Extract the [X, Y] coordinate from the center of the cell holding the provided text.  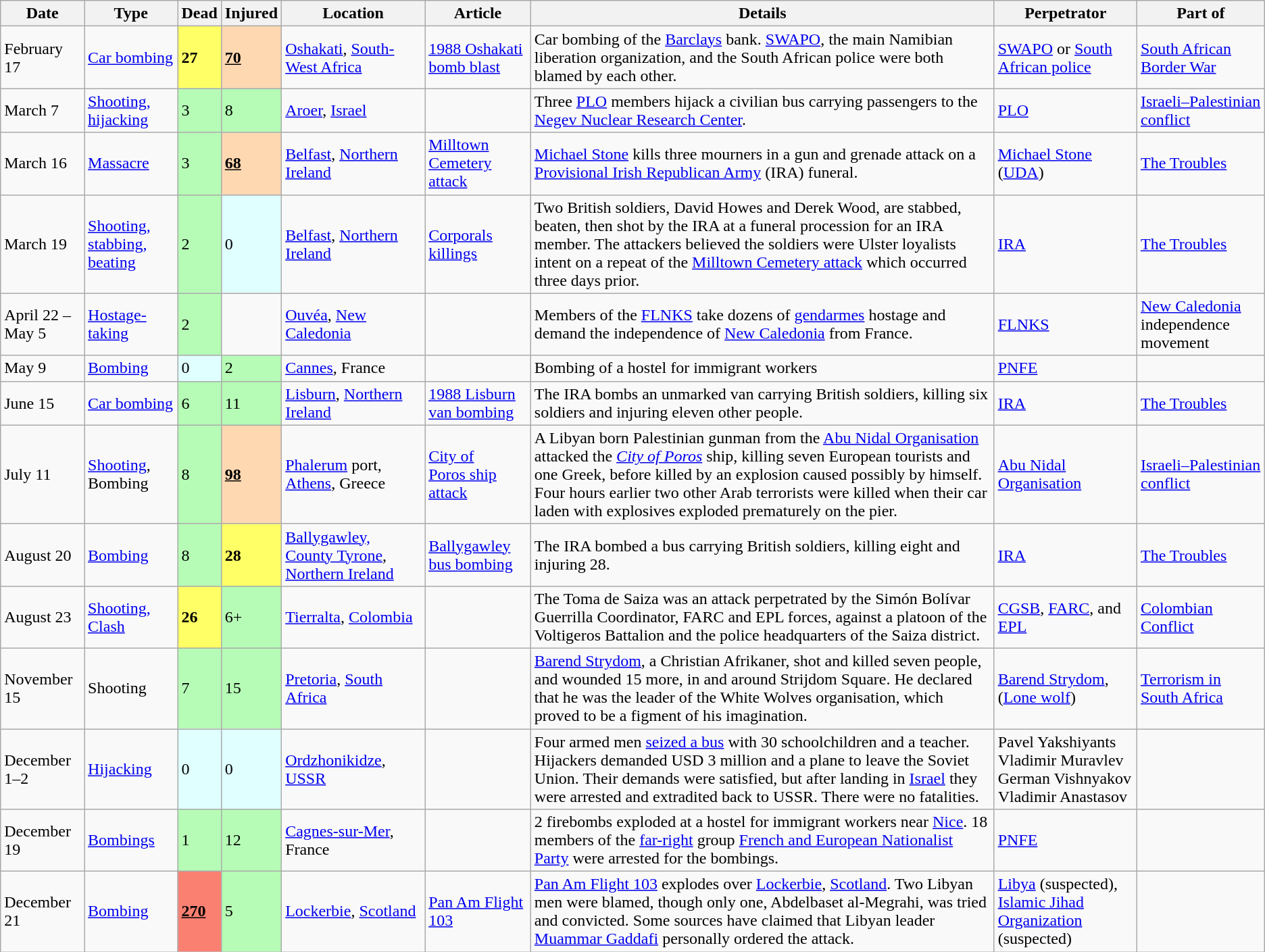
Pretoria, South Africa [353, 688]
Injured [251, 14]
SWAPO or South African police [1065, 57]
Ballygawley, County Tyrone, Northern Ireland [353, 555]
Shooting, Clash [131, 617]
Shooting, stabbing, beating [131, 244]
December 1–2 [43, 769]
Shooting, hijacking [131, 111]
May 9 [43, 368]
Terrorism in South Africa [1200, 688]
New Caledonia independence movement [1200, 324]
Pavel Yakshiyants Vladimir Muravlev German Vishnyakov Vladimir Anastasov [1065, 769]
Bombings [131, 841]
Shooting [131, 688]
Shooting, Bombing [131, 474]
Hostage-taking [131, 324]
Oshakati, South-West Africa [353, 57]
FLNKS [1065, 324]
June 15 [43, 403]
Massacre [131, 164]
Type [131, 14]
Cagnes-sur-Mer, France [353, 841]
28 [251, 555]
February 17 [43, 57]
68 [251, 164]
Michael Stone (UDA) [1065, 164]
March 16 [43, 164]
March 7 [43, 111]
Pan Am Flight 103 [478, 912]
11 [251, 403]
Perpetrator [1065, 14]
The IRA bombs an unmarked van carrying British soldiers, killing six soldiers and injuring eleven other people. [762, 403]
Corporals killings [478, 244]
Phalerum port, Athens, Greece [353, 474]
December 19 [43, 841]
Libya (suspected), Islamic Jihad Organization (suspected) [1065, 912]
1988 Lisburn van bombing [478, 403]
December 21 [43, 912]
Lockerbie, Scotland [353, 912]
CGSB, FARC, and EPL [1065, 617]
Article [478, 14]
South African Border War [1200, 57]
Date [43, 14]
Part of [1200, 14]
Ouvéa, New Caledonia [353, 324]
Ballygawley bus bombing [478, 555]
April 22 – May 5 [43, 324]
Details [762, 14]
August 23 [43, 617]
5 [251, 912]
70 [251, 57]
6+ [251, 617]
Ordzhonikidze, USSR [353, 769]
27 [199, 57]
12 [251, 841]
Hijacking [131, 769]
7 [199, 688]
1988 Oshakati bomb blast [478, 57]
Abu Nidal Organisation [1065, 474]
1 [199, 841]
Three PLO members hijack a civilian bus carrying passengers to the Negev Nuclear Research Center. [762, 111]
November 15 [43, 688]
6 [199, 403]
City of Poros ship attack [478, 474]
98 [251, 474]
Aroer, Israel [353, 111]
270 [199, 912]
Lisburn, Northern Ireland [353, 403]
Barend Strydom, (Lone wolf) [1065, 688]
Milltown Cemetery attack [478, 164]
PLO [1065, 111]
March 19 [43, 244]
Car bombing of the Barclays bank. SWAPO, the main Namibian liberation organization, and the South African police were both blamed by each other. [762, 57]
Dead [199, 14]
August 20 [43, 555]
Members of the FLNKS take dozens of gendarmes hostage and demand the independence of New Caledonia from France. [762, 324]
26 [199, 617]
15 [251, 688]
Colombian Conflict [1200, 617]
The IRA bombed a bus carrying British soldiers, killing eight and injuring 28. [762, 555]
Tierralta, Colombia [353, 617]
July 11 [43, 474]
Michael Stone kills three mourners in a gun and grenade attack on a Provisional Irish Republican Army (IRA) funeral. [762, 164]
Cannes, France [353, 368]
Bombing of a hostel for immigrant workers [762, 368]
Location [353, 14]
